Determine the (X, Y) coordinate at the center of the cell enclosing the given text.  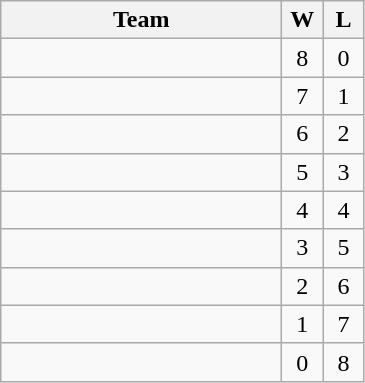
L (344, 20)
W (302, 20)
Team (142, 20)
